Determine the [x, y] coordinate at the center of the cell enclosing the given text.  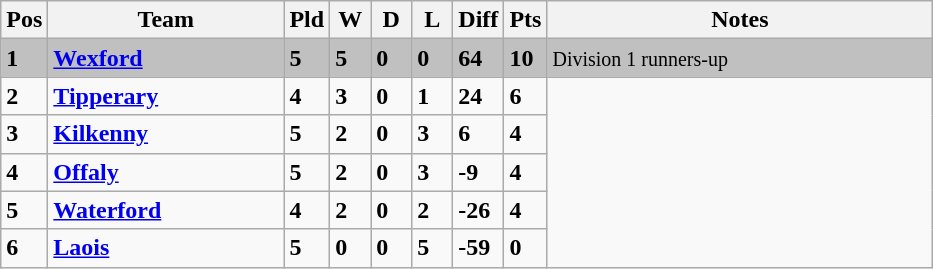
L [432, 20]
Diff [478, 20]
Wexford [166, 58]
Tipperary [166, 96]
-59 [478, 248]
Pld [307, 20]
-26 [478, 210]
64 [478, 58]
Pos [24, 20]
Laois [166, 248]
Division 1 runners-up [740, 58]
Team [166, 20]
W [350, 20]
Kilkenny [166, 134]
Pts [526, 20]
Offaly [166, 172]
24 [478, 96]
-9 [478, 172]
D [392, 20]
10 [526, 58]
Notes [740, 20]
Waterford [166, 210]
